Locate the cell with the specified text and output its [x, y] center coordinate. 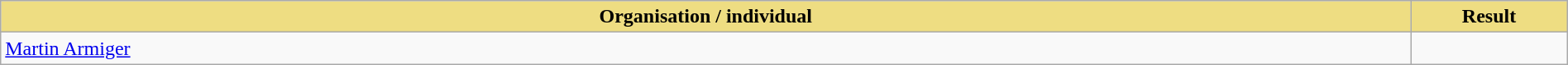
Result [1489, 17]
Organisation / individual [706, 17]
Martin Armiger [706, 48]
